Determine the [X, Y] coordinate at the center of the cell enclosing the given text.  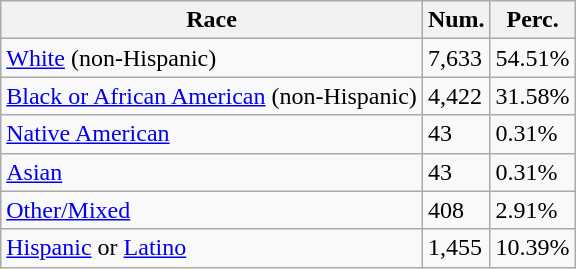
Num. [456, 20]
7,633 [456, 58]
1,455 [456, 248]
408 [456, 210]
4,422 [456, 96]
31.58% [532, 96]
White (non-Hispanic) [212, 58]
Perc. [532, 20]
10.39% [532, 248]
54.51% [532, 58]
Other/Mixed [212, 210]
Hispanic or Latino [212, 248]
Race [212, 20]
Asian [212, 172]
2.91% [532, 210]
Black or African American (non-Hispanic) [212, 96]
Native American [212, 134]
